From the cell containing the given text, extract its center point as [X, Y] coordinate. 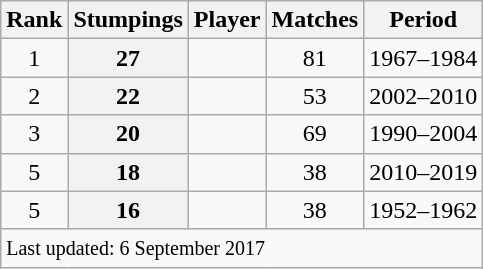
2002–2010 [424, 96]
Player [227, 20]
18 [128, 172]
Period [424, 20]
3 [34, 134]
1 [34, 58]
Last updated: 6 September 2017 [242, 248]
1990–2004 [424, 134]
Rank [34, 20]
1967–1984 [424, 58]
1952–1962 [424, 210]
2 [34, 96]
20 [128, 134]
16 [128, 210]
53 [315, 96]
Stumpings [128, 20]
2010–2019 [424, 172]
22 [128, 96]
81 [315, 58]
Matches [315, 20]
69 [315, 134]
27 [128, 58]
